Search for the cell housing the specified text and yield its [x, y] center coordinate. 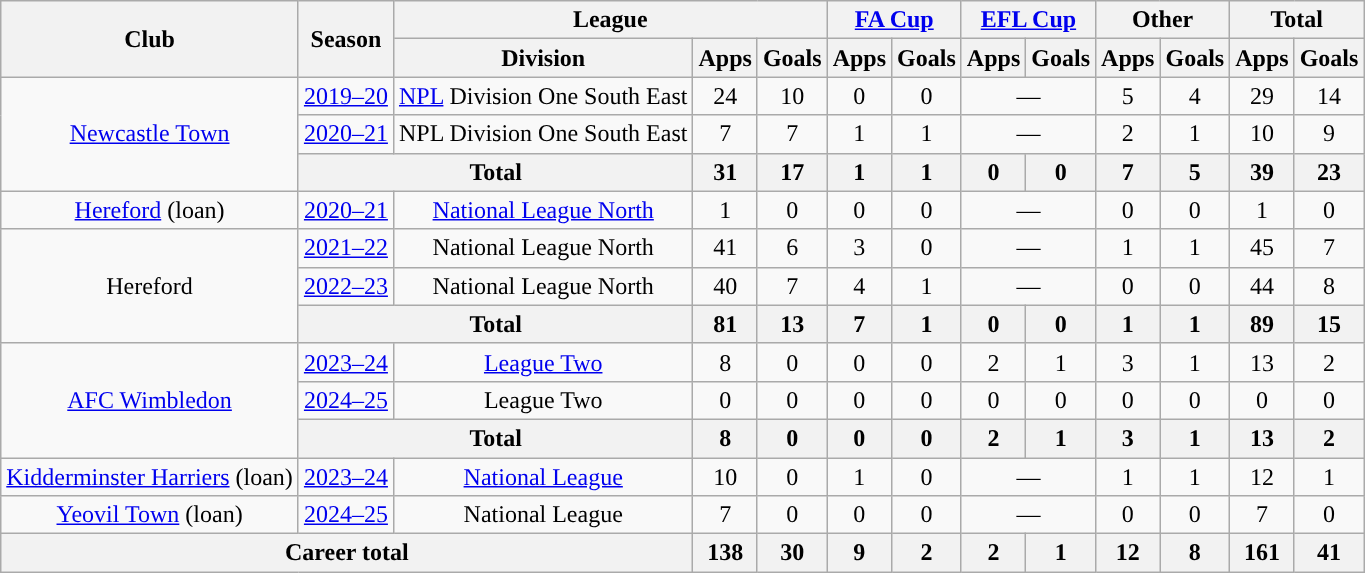
Hereford [150, 286]
League [610, 20]
Season [346, 39]
2019–20 [346, 96]
Kidderminster Harriers (loan) [150, 477]
81 [725, 324]
EFL Cup [1028, 20]
Hereford (loan) [150, 210]
44 [1262, 286]
23 [1329, 172]
17 [792, 172]
89 [1262, 324]
161 [1262, 553]
138 [725, 553]
30 [792, 553]
6 [792, 248]
Division [543, 58]
Yeovil Town (loan) [150, 515]
24 [725, 96]
29 [1262, 96]
15 [1329, 324]
39 [1262, 172]
2022–23 [346, 286]
14 [1329, 96]
AFC Wimbledon [150, 400]
2021–22 [346, 248]
Newcastle Town [150, 134]
40 [725, 286]
45 [1262, 248]
Club [150, 39]
FA Cup [894, 20]
Other [1163, 20]
31 [725, 172]
Career total [347, 553]
